Detect which cell encompasses the target text, then output its [X, Y] center coordinate. 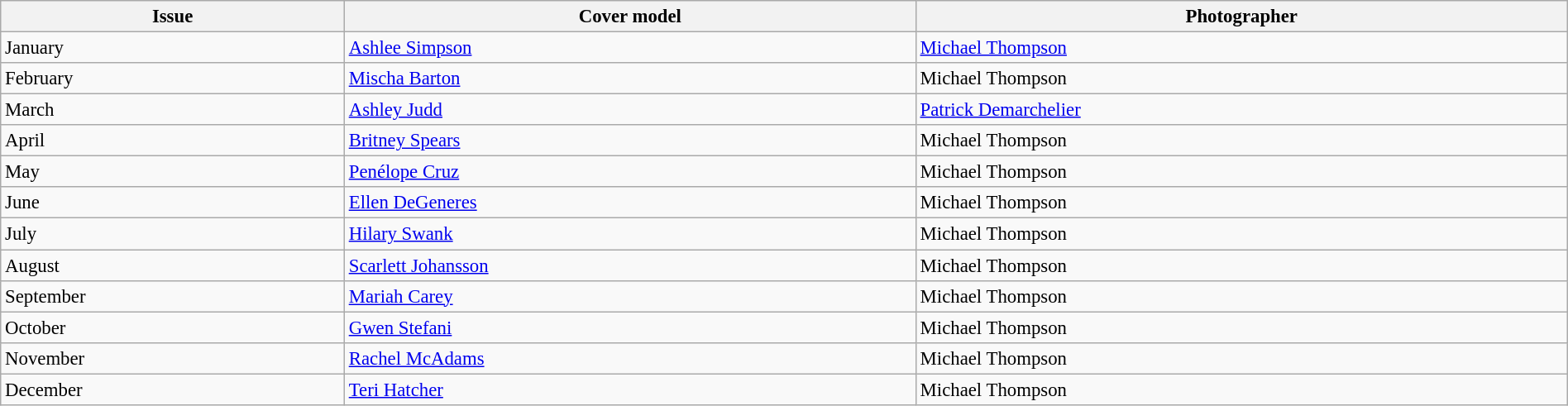
Issue [173, 17]
November [173, 358]
January [173, 48]
April [173, 141]
Penélope Cruz [630, 172]
Mariah Carey [630, 296]
Rachel McAdams [630, 358]
Ashlee Simpson [630, 48]
Cover model [630, 17]
Teri Hatcher [630, 389]
July [173, 234]
Mischa Barton [630, 79]
February [173, 79]
March [173, 110]
Gwen Stefani [630, 327]
Ellen DeGeneres [630, 203]
October [173, 327]
September [173, 296]
Hilary Swank [630, 234]
May [173, 172]
August [173, 265]
Scarlett Johansson [630, 265]
Patrick Demarchelier [1241, 110]
Photographer [1241, 17]
June [173, 203]
Britney Spears [630, 141]
December [173, 389]
Ashley Judd [630, 110]
